Pinpoint the cell where the given text exists, returning its (x, y) midpoint coordinate. 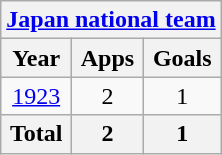
Japan national team (111, 20)
1923 (36, 96)
Goals (182, 58)
Year (36, 58)
Total (36, 134)
Apps (108, 58)
